Search for the cell housing the specified text and yield its [x, y] center coordinate. 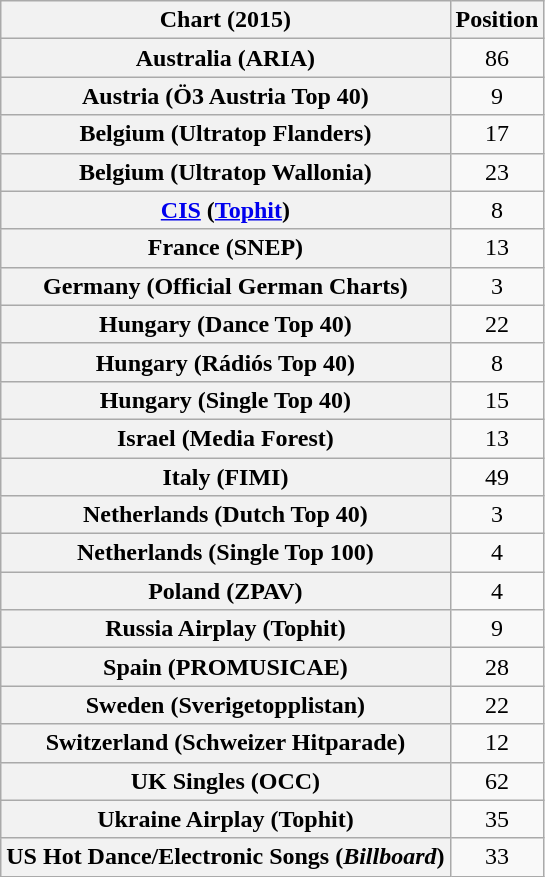
Ukraine Airplay (Tophit) [226, 819]
Switzerland (Schweizer Hitparade) [226, 743]
Sweden (Sverigetopplistan) [226, 705]
UK Singles (OCC) [226, 781]
Netherlands (Dutch Top 40) [226, 515]
Belgium (Ultratop Flanders) [226, 134]
Poland (ZPAV) [226, 591]
28 [497, 667]
15 [497, 400]
Hungary (Rádiós Top 40) [226, 362]
Position [497, 20]
17 [497, 134]
Germany (Official German Charts) [226, 286]
Hungary (Dance Top 40) [226, 324]
US Hot Dance/Electronic Songs (Billboard) [226, 857]
Australia (ARIA) [226, 58]
35 [497, 819]
49 [497, 477]
Israel (Media Forest) [226, 438]
Austria (Ö3 Austria Top 40) [226, 96]
Chart (2015) [226, 20]
France (SNEP) [226, 248]
Italy (FIMI) [226, 477]
33 [497, 857]
Hungary (Single Top 40) [226, 400]
62 [497, 781]
Spain (PROMUSICAE) [226, 667]
86 [497, 58]
Russia Airplay (Tophit) [226, 629]
Netherlands (Single Top 100) [226, 553]
12 [497, 743]
CIS (Tophit) [226, 210]
Belgium (Ultratop Wallonia) [226, 172]
23 [497, 172]
